Identify which cell holds the provided text, then report its (x, y) central coordinate. 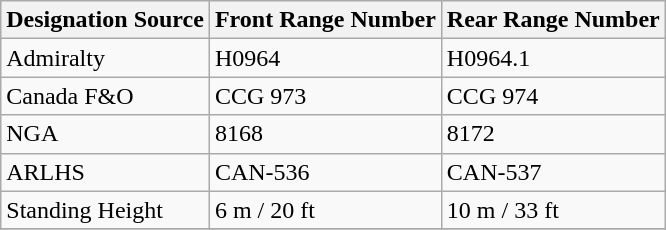
Standing Height (106, 210)
CAN-537 (553, 172)
6 m / 20 ft (325, 210)
CAN-536 (325, 172)
Admiralty (106, 58)
Rear Range Number (553, 20)
NGA (106, 134)
ARLHS (106, 172)
Front Range Number (325, 20)
H0964 (325, 58)
CCG 974 (553, 96)
8172 (553, 134)
8168 (325, 134)
Designation Source (106, 20)
10 m / 33 ft (553, 210)
CCG 973 (325, 96)
Canada F&O (106, 96)
H0964.1 (553, 58)
